Determine the (x, y) coordinate at the center of the cell enclosing the given text.  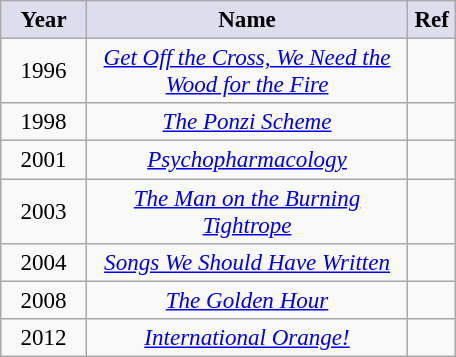
Year (44, 20)
1998 (44, 122)
2004 (44, 262)
Psychopharmacology (246, 160)
Ref (432, 20)
2008 (44, 300)
1996 (44, 70)
2001 (44, 160)
Name (246, 20)
Get Off the Cross, We Need the Wood for the Fire (246, 70)
Songs We Should Have Written (246, 262)
2003 (44, 210)
The Golden Hour (246, 300)
International Orange! (246, 338)
The Ponzi Scheme (246, 122)
2012 (44, 338)
The Man on the Burning Tightrope (246, 210)
